Find where the given text appears and provide that cell's center as [X, Y] coordinate. 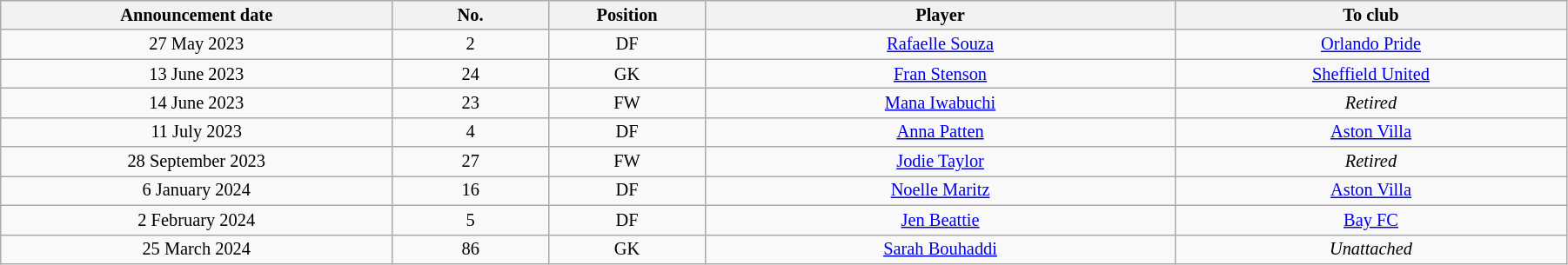
Sarah Bouhaddi [941, 249]
14 June 2023 [197, 103]
Sheffield United [1371, 74]
Jodie Taylor [941, 162]
2 [471, 44]
13 June 2023 [197, 74]
To club [1371, 15]
25 March 2024 [197, 249]
5 [471, 220]
16 [471, 190]
Position [627, 15]
6 January 2024 [197, 190]
Rafaelle Souza [941, 44]
28 September 2023 [197, 162]
No. [471, 15]
Noelle Maritz [941, 190]
2 February 2024 [197, 220]
27 [471, 162]
Bay FC [1371, 220]
Anna Patten [941, 132]
Unattached [1371, 249]
86 [471, 249]
4 [471, 132]
27 May 2023 [197, 44]
Orlando Pride [1371, 44]
24 [471, 74]
Player [941, 15]
Fran Stenson [941, 74]
Announcement date [197, 15]
23 [471, 103]
11 July 2023 [197, 132]
Mana Iwabuchi [941, 103]
Jen Beattie [941, 220]
